Return the [X, Y] coordinate for the center point of the cell that contains the specified text.  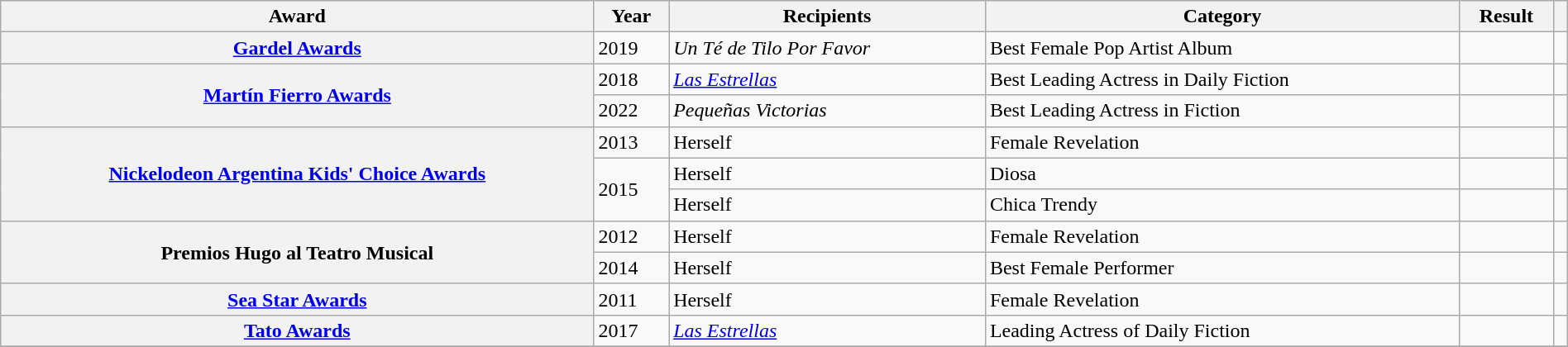
Best Leading Actress in Fiction [1222, 111]
2014 [632, 268]
Category [1222, 17]
2018 [632, 79]
Best Leading Actress in Daily Fiction [1222, 79]
2019 [632, 48]
Award [298, 17]
2012 [632, 236]
Sea Star Awards [298, 299]
Result [1507, 17]
Nickelodeon Argentina Kids' Choice Awards [298, 173]
2017 [632, 330]
Premios Hugo al Teatro Musical [298, 252]
Year [632, 17]
Leading Actress of Daily Fiction [1222, 330]
Chica Trendy [1222, 205]
2022 [632, 111]
Best Female Pop Artist Album [1222, 48]
2013 [632, 142]
Diosa [1222, 173]
Gardel Awards [298, 48]
Best Female Performer [1222, 268]
Pequeñas Victorias [827, 111]
Martín Fierro Awards [298, 95]
Un Té de Tilo Por Favor [827, 48]
2011 [632, 299]
2015 [632, 189]
Recipients [827, 17]
Tato Awards [298, 330]
